Scan for the cell matching the given text and deliver its [x, y] coordinate at center. 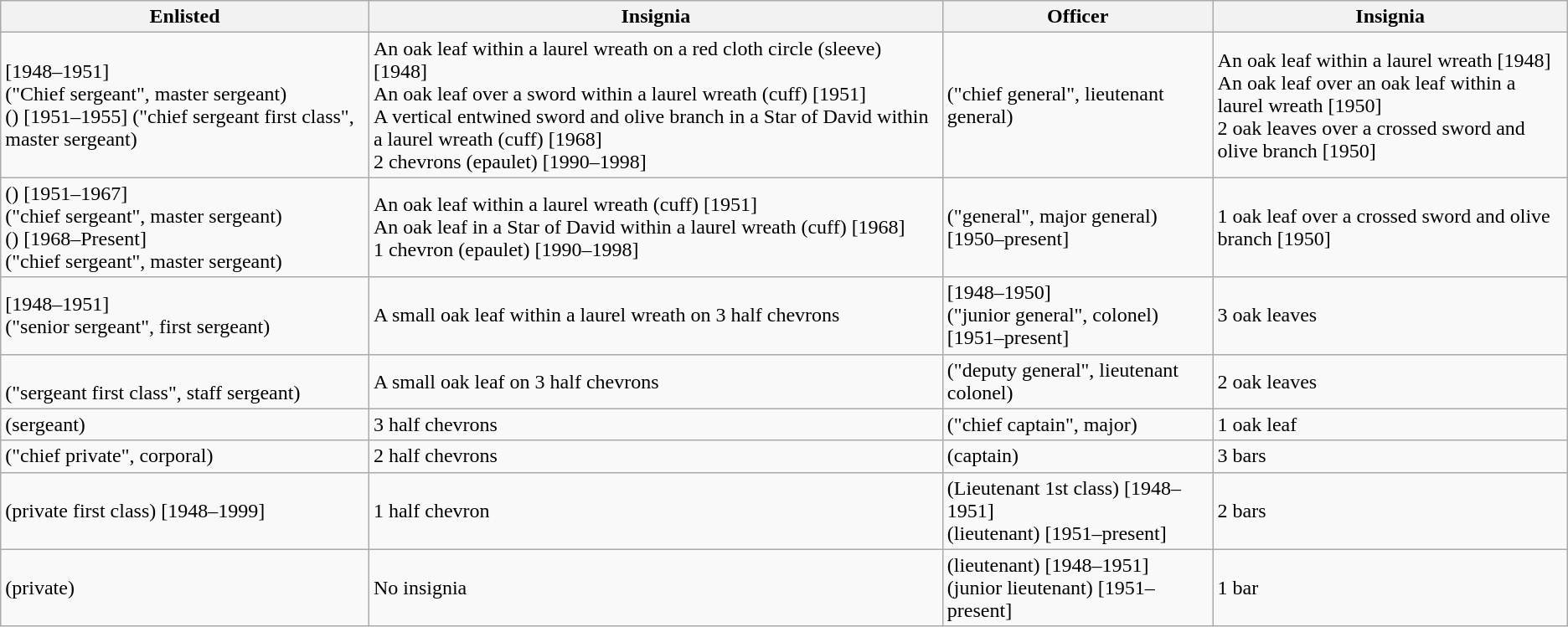
("deputy general", lieutenant colonel) [1077, 382]
2 oak leaves [1390, 382]
(Lieutenant 1st class) [1948–1951] (lieutenant) [1951–present] [1077, 511]
(sergeant) [185, 424]
A small oak leaf within a laurel wreath on 3 half chevrons [655, 316]
1 half chevron [655, 511]
Enlisted [185, 17]
No insignia [655, 588]
3 bars [1390, 456]
("chief private", corporal) [185, 456]
Officer [1077, 17]
[1948–1950] ("junior general", colonel) [1951–present] [1077, 316]
1 oak leaf over a crossed sword and olive branch [1950] [1390, 228]
An oak leaf within a laurel wreath (cuff) [1951]An oak leaf in a Star of David within a laurel wreath (cuff) [1968]1 chevron (epaulet) [1990–1998] [655, 228]
2 half chevrons [655, 456]
("sergeant first class", staff sergeant) [185, 382]
(private first class) [1948–1999] [185, 511]
("general", major general) [1950–present] [1077, 228]
("chief captain", major) [1077, 424]
[1948–1951] ("Chief sergeant", master sergeant) () [1951–1955] ("chief sergeant first class", master sergeant) [185, 105]
[1948–1951] ("senior sergeant", first sergeant) [185, 316]
(lieutenant) [1948–1951] (junior lieutenant) [1951–present] [1077, 588]
2 bars [1390, 511]
() [1951–1967] ("chief sergeant", master sergeant) () [1968–Present]("chief sergeant", master sergeant) [185, 228]
3 half chevrons [655, 424]
(private) [185, 588]
("chief general", lieutenant general) [1077, 105]
1 oak leaf [1390, 424]
3 oak leaves [1390, 316]
1 bar [1390, 588]
(captain) [1077, 456]
A small oak leaf on 3 half chevrons [655, 382]
